Scan for the cell matching the given text and deliver its [x, y] coordinate at center. 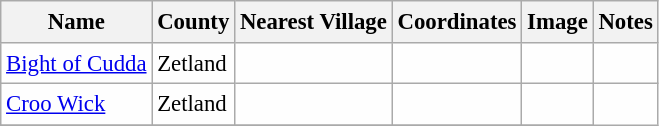
Name [76, 22]
County [194, 22]
Image [558, 22]
Coordinates [457, 22]
Notes [626, 22]
Bight of Cudda [76, 62]
Croo Wick [76, 104]
Nearest Village [314, 22]
